Identify which cell holds the provided text, then report its [x, y] central coordinate. 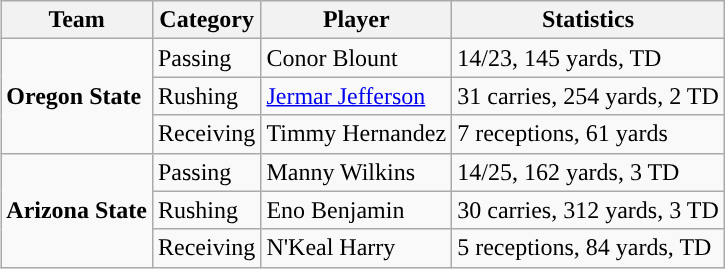
Jermar Jefferson [356, 96]
Statistics [588, 20]
Eno Benjamin [356, 210]
Oregon State [77, 96]
Manny Wilkins [356, 172]
14/25, 162 yards, 3 TD [588, 172]
Team [77, 20]
Conor Blount [356, 58]
31 carries, 254 yards, 2 TD [588, 96]
7 receptions, 61 yards [588, 134]
14/23, 145 yards, TD [588, 58]
N'Keal Harry [356, 248]
Arizona State [77, 210]
Timmy Hernandez [356, 134]
Category [206, 20]
30 carries, 312 yards, 3 TD [588, 210]
5 receptions, 84 yards, TD [588, 248]
Player [356, 20]
